Pinpoint the cell where the given text exists, returning its [X, Y] midpoint coordinate. 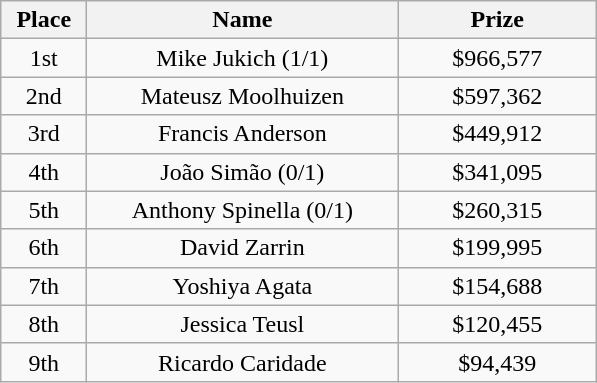
6th [44, 248]
5th [44, 210]
$260,315 [498, 210]
9th [44, 362]
3rd [44, 134]
Yoshiya Agata [242, 286]
$449,912 [498, 134]
David Zarrin [242, 248]
7th [44, 286]
Anthony Spinella (0/1) [242, 210]
Place [44, 20]
1st [44, 58]
$94,439 [498, 362]
2nd [44, 96]
$341,095 [498, 172]
Name [242, 20]
$966,577 [498, 58]
$597,362 [498, 96]
Jessica Teusl [242, 324]
$120,455 [498, 324]
$199,995 [498, 248]
$154,688 [498, 286]
João Simão (0/1) [242, 172]
Mateusz Moolhuizen [242, 96]
Mike Jukich (1/1) [242, 58]
8th [44, 324]
Prize [498, 20]
Francis Anderson [242, 134]
Ricardo Caridade [242, 362]
4th [44, 172]
